Identify which cell holds the provided text, then report its (x, y) central coordinate. 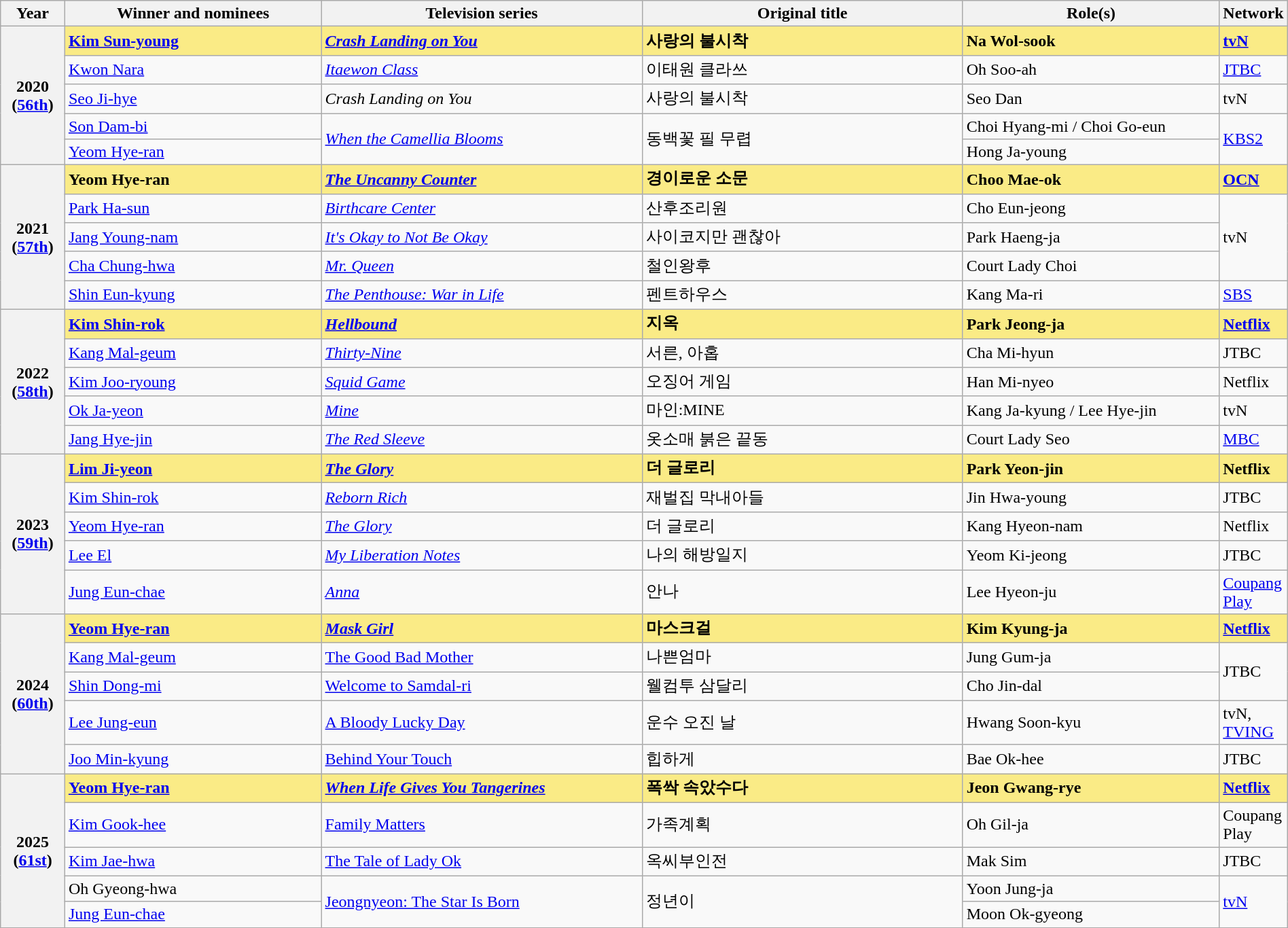
Cho Eun-jeong (1091, 208)
가족계획 (802, 825)
Winner and nominees (193, 14)
Joo Min-kyung (193, 760)
옥씨부인전 (802, 861)
Park Ha-sun (193, 208)
서른, 아홉 (802, 353)
Kim Sun-young (193, 41)
산후조리원 (802, 208)
Jeongnyeon: The Star Is Born (482, 902)
OCN (1253, 179)
Kim Kyung-ja (1091, 629)
Television series (482, 14)
2023 (59th) (33, 534)
Birthcare Center (482, 208)
Reborn Rich (482, 497)
Shin Eun-kyung (193, 295)
2020(56th) (33, 96)
2025 (61st) (33, 851)
The Good Bad Mother (482, 658)
The Uncanny Counter (482, 179)
안나 (802, 591)
Son Dam-bi (193, 126)
Mr. Queen (482, 266)
The Tale of Lady Ok (482, 861)
Kang Ma-ri (1091, 295)
Original title (802, 14)
The Red Sleeve (482, 440)
철인왕후 (802, 266)
펜트하우스 (802, 295)
운수 오진 날 (802, 723)
Jang Young-nam (193, 238)
Lim Ji-yeon (193, 469)
The Penthouse: War in Life (482, 295)
나의 해방일지 (802, 556)
옷소매 붉은 끝동 (802, 440)
Han Mi-nyeo (1091, 382)
마인:MINE (802, 410)
지옥 (802, 323)
Behind Your Touch (482, 760)
2021 (57th) (33, 238)
Cha Mi-hyun (1091, 353)
정년이 (802, 902)
2024 (60th) (33, 694)
Oh Gyeong-hwa (193, 889)
Jin Hwa-young (1091, 497)
Welcome to Samdal-ri (482, 686)
SBS (1253, 295)
It's Okay to Not Be Okay (482, 238)
Park Jeong-ja (1091, 323)
Jung Gum-ja (1091, 658)
Hellbound (482, 323)
Choo Mae-ok (1091, 179)
Kim Jae-hwa (193, 861)
When the Camellia Blooms (482, 139)
경이로운 소문 (802, 179)
폭싹 속았수다 (802, 788)
Choi Hyang-mi / Choi Go-eun (1091, 126)
Yoon Jung-ja (1091, 889)
KBS2 (1253, 139)
Squid Game (482, 382)
Moon Ok-gyeong (1091, 914)
Yeom Ki-jeong (1091, 556)
동백꽃 필 무렵 (802, 139)
Family Matters (482, 825)
Itaewon Class (482, 69)
이태원 클라쓰 (802, 69)
Lee El (193, 556)
Seo Dan (1091, 99)
Seo Ji-hye (193, 99)
When Life Gives You Tangerines (482, 788)
힙하게 (802, 760)
Court Lady Seo (1091, 440)
Jang Hye-jin (193, 440)
Park Haeng-ja (1091, 238)
My Liberation Notes (482, 556)
Kwon Nara (193, 69)
Jeon Gwang-rye (1091, 788)
Oh Soo-ah (1091, 69)
Mak Sim (1091, 861)
Oh Gil-ja (1091, 825)
사이코지만 괜찮아 (802, 238)
Bae Ok-hee (1091, 760)
Park Yeon-jin (1091, 469)
Mask Girl (482, 629)
2022 (58th) (33, 382)
Hwang Soon-kyu (1091, 723)
Lee Jung-eun (193, 723)
Na Wol-sook (1091, 41)
Role(s) (1091, 14)
Network (1253, 14)
웰컴투 삼달리 (802, 686)
Anna (482, 591)
A Bloody Lucky Day (482, 723)
Kim Gook-hee (193, 825)
Cha Chung-hwa (193, 266)
Kim Joo-ryoung (193, 382)
오징어 게임 (802, 382)
Ok Ja-yeon (193, 410)
Kang Ja-kyung / Lee Hye-jin (1091, 410)
Court Lady Choi (1091, 266)
Lee Hyeon-ju (1091, 591)
Shin Dong-mi (193, 686)
Thirty-Nine (482, 353)
재벌집 막내아들 (802, 497)
MBC (1253, 440)
Year (33, 14)
tvN, TVING (1253, 723)
마스크걸 (802, 629)
Cho Jin-dal (1091, 686)
Kang Hyeon-nam (1091, 526)
Hong Ja-young (1091, 152)
Mine (482, 410)
나쁜엄마 (802, 658)
